Output the (x, y) coordinate of the center of the cell containing the given text.  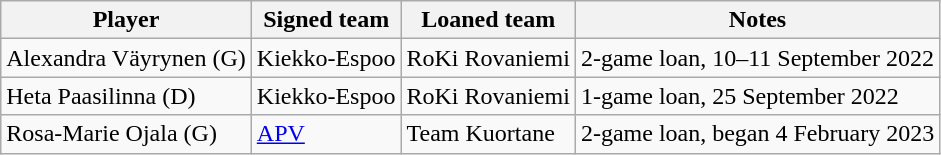
Heta Paasilinna (D) (126, 96)
Signed team (326, 20)
Alexandra Väyrynen (G) (126, 58)
Player (126, 20)
Notes (757, 20)
2-game loan, 10–11 September 2022 (757, 58)
1-game loan, 25 September 2022 (757, 96)
Loaned team (488, 20)
2-game loan, began 4 February 2023 (757, 134)
Rosa-Marie Ojala (G) (126, 134)
Team Kuortane (488, 134)
APV (326, 134)
